Scan for the cell matching the given text and deliver its (X, Y) coordinate at center. 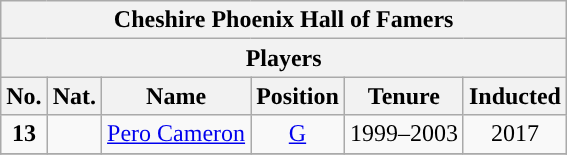
13 (24, 134)
Tenure (404, 96)
No. (24, 96)
1999–2003 (404, 134)
Position (298, 96)
Inducted (514, 96)
G (298, 134)
2017 (514, 134)
Pero Cameron (176, 134)
Players (284, 58)
Name (176, 96)
Cheshire Phoenix Hall of Famers (284, 20)
Nat. (74, 96)
